Detect which cell encompasses the target text, then output its [X, Y] center coordinate. 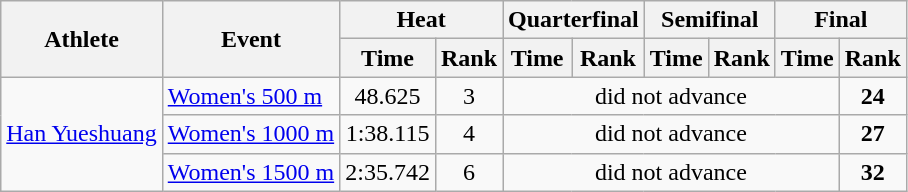
Event [250, 39]
Women's 500 m [250, 96]
1:38.115 [388, 134]
32 [872, 172]
Women's 1000 m [250, 134]
Women's 1500 m [250, 172]
6 [468, 172]
Quarterfinal [574, 20]
Han Yueshuang [82, 134]
Semifinal [710, 20]
Athlete [82, 39]
Final [840, 20]
27 [872, 134]
4 [468, 134]
2:35.742 [388, 172]
3 [468, 96]
Heat [422, 20]
48.625 [388, 96]
24 [872, 96]
